Locate the cell with the specified text and output its (X, Y) center coordinate. 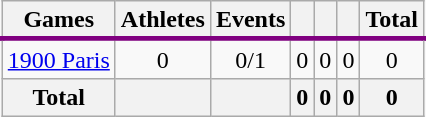
Events (250, 20)
Games (58, 20)
Athletes (162, 20)
0/1 (250, 59)
1900 Paris (58, 59)
